Determine the [x, y] coordinate at the center of the cell enclosing the given text.  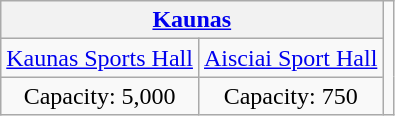
Capacity: 750 [290, 96]
Kaunas [192, 20]
Kaunas Sports Hall [100, 58]
Capacity: 5,000 [100, 96]
Aisciai Sport Hall [290, 58]
